Identify which cell holds the provided text, then report its (X, Y) central coordinate. 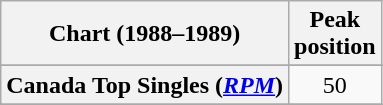
Chart (1988–1989) (145, 34)
Peakposition (335, 34)
50 (335, 85)
Canada Top Singles (RPM) (145, 85)
